From the cell containing the given text, extract its center point as [x, y] coordinate. 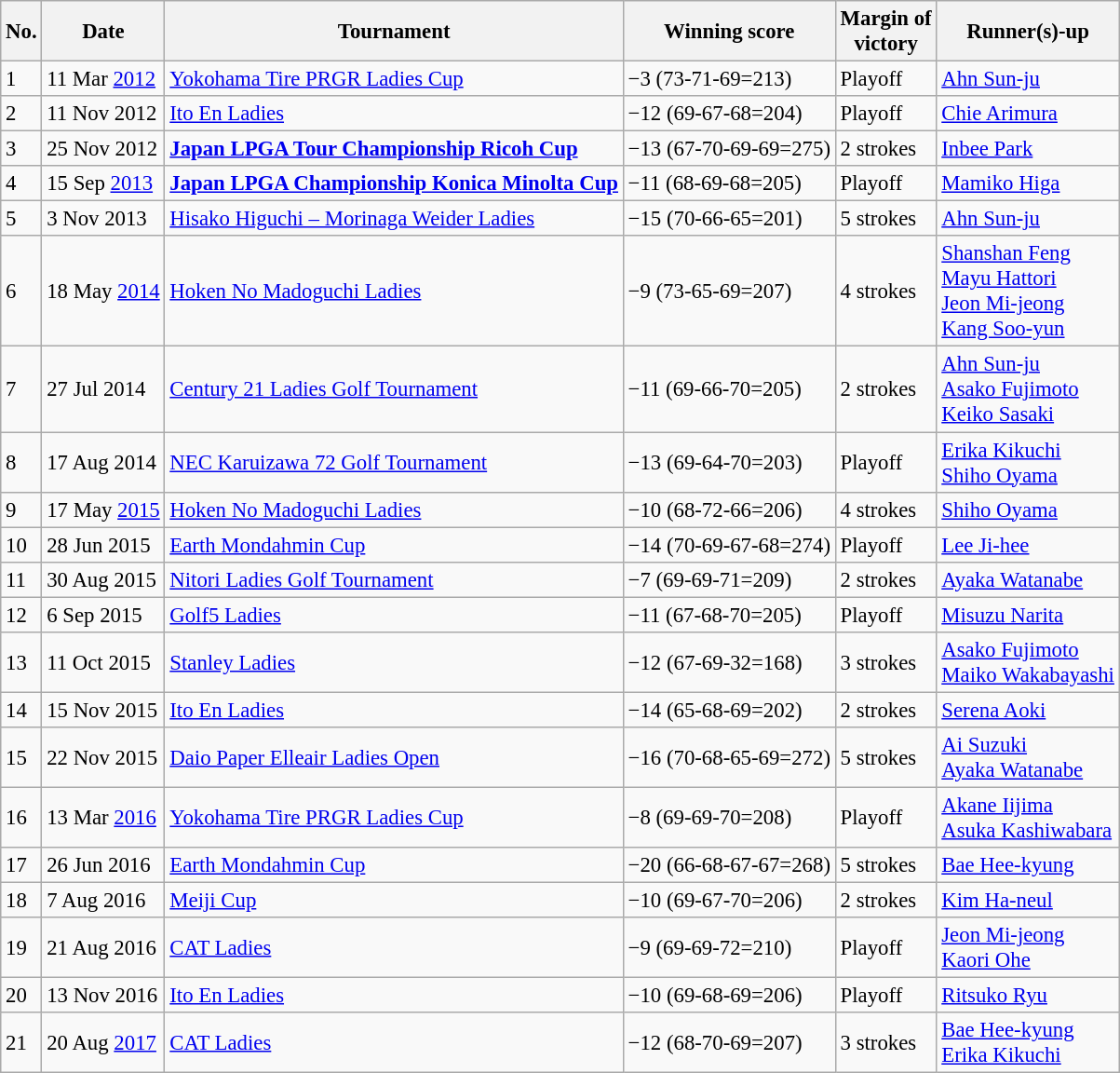
Kim Ha-neul [1028, 901]
Century 21 Ladies Golf Tournament [394, 389]
−9 (73-65-69=207) [729, 292]
Mamiko Higa [1028, 183]
Margin ofvictory [886, 32]
−20 (66-68-67-67=268) [729, 865]
22 Nov 2015 [103, 758]
28 Jun 2015 [103, 545]
20 Aug 2017 [103, 1043]
13 Nov 2016 [103, 996]
Erika Kikuchi Shiho Oyama [1028, 462]
Akane Iijima Asuka Kashiwabara [1028, 818]
12 [21, 615]
−10 (69-67-70=206) [729, 901]
Jeon Mi-jeong Kaori Ohe [1028, 948]
17 [21, 865]
11 Mar 2012 [103, 79]
20 [21, 996]
Nitori Ladies Golf Tournament [394, 579]
Asako Fujimoto Maiko Wakabayashi [1028, 663]
6 [21, 292]
−3 (73-71-69=213) [729, 79]
Golf5 Ladies [394, 615]
4 [21, 183]
−8 (69-69-70=208) [729, 818]
Daio Paper Elleair Ladies Open [394, 758]
11 Oct 2015 [103, 663]
27 Jul 2014 [103, 389]
Misuzu Narita [1028, 615]
−11 (69-66-70=205) [729, 389]
1 [21, 79]
−14 (70-69-67-68=274) [729, 545]
6 Sep 2015 [103, 615]
14 [21, 710]
Japan LPGA Championship Konica Minolta Cup [394, 183]
Lee Ji-hee [1028, 545]
Date [103, 32]
Serena Aoki [1028, 710]
30 Aug 2015 [103, 579]
Stanley Ladies [394, 663]
Shanshan Feng Mayu Hattori Jeon Mi-jeong Kang Soo-yun [1028, 292]
−16 (70-68-65-69=272) [729, 758]
Japan LPGA Tour Championship Ricoh Cup [394, 149]
11 Nov 2012 [103, 114]
15 Sep 2013 [103, 183]
Inbee Park [1028, 149]
−12 (68-70-69=207) [729, 1043]
18 [21, 901]
−12 (69-67-68=204) [729, 114]
17 May 2015 [103, 509]
Winning score [729, 32]
Bae Hee-kyung Erika Kikuchi [1028, 1043]
Tournament [394, 32]
−7 (69-69-71=209) [729, 579]
Ayaka Watanabe [1028, 579]
No. [21, 32]
Hisako Higuchi – Morinaga Weider Ladies [394, 219]
13 [21, 663]
−13 (67-70-69-69=275) [729, 149]
−12 (67-69-32=168) [729, 663]
−15 (70-66-65=201) [729, 219]
Ritsuko Ryu [1028, 996]
8 [21, 462]
Runner(s)-up [1028, 32]
Ai Suzuki Ayaka Watanabe [1028, 758]
26 Jun 2016 [103, 865]
Shiho Oyama [1028, 509]
Bae Hee-kyung [1028, 865]
5 [21, 219]
25 Nov 2012 [103, 149]
16 [21, 818]
21 [21, 1043]
Ahn Sun-ju Asako Fujimoto Keiko Sasaki [1028, 389]
−10 (69-68-69=206) [729, 996]
13 Mar 2016 [103, 818]
−10 (68-72-66=206) [729, 509]
18 May 2014 [103, 292]
2 [21, 114]
11 [21, 579]
7 [21, 389]
7 Aug 2016 [103, 901]
−9 (69-69-72=210) [729, 948]
−11 (67-68-70=205) [729, 615]
15 Nov 2015 [103, 710]
NEC Karuizawa 72 Golf Tournament [394, 462]
10 [21, 545]
Meiji Cup [394, 901]
19 [21, 948]
−14 (65-68-69=202) [729, 710]
−11 (68-69-68=205) [729, 183]
9 [21, 509]
3 Nov 2013 [103, 219]
15 [21, 758]
21 Aug 2016 [103, 948]
Chie Arimura [1028, 114]
3 [21, 149]
−13 (69-64-70=203) [729, 462]
17 Aug 2014 [103, 462]
